Output the (x, y) coordinate of the center of the cell containing the given text.  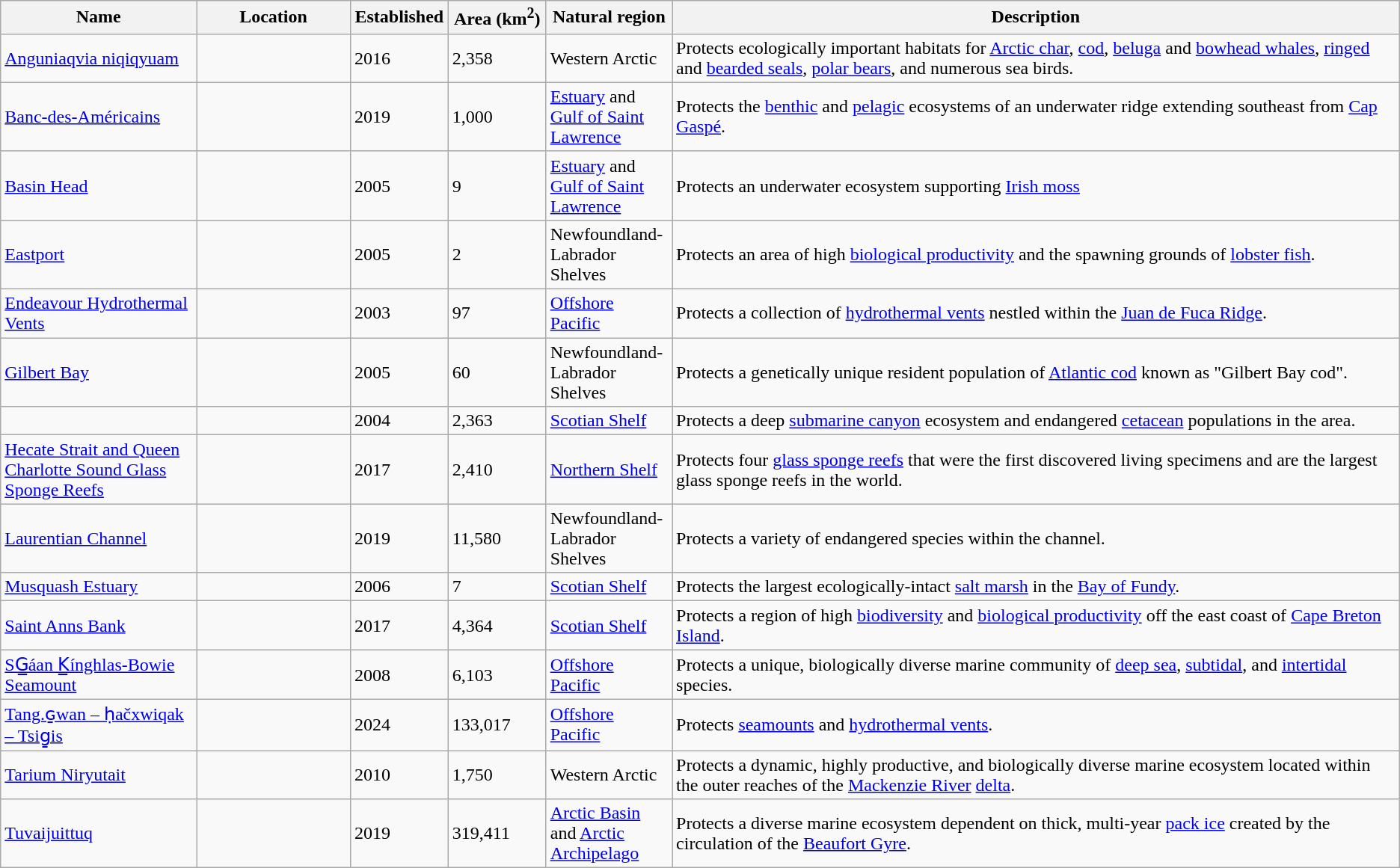
1,750 (497, 775)
2 (497, 254)
Protects a collection of hydrothermal vents nestled within the Juan de Fuca Ridge. (1037, 314)
2008 (399, 674)
Protects a deep submarine canyon ecosystem and endangered cetacean populations in the area. (1037, 421)
9 (497, 185)
Area (km2) (497, 18)
Protects the largest ecologically-intact salt marsh in the Bay of Fundy. (1037, 587)
2016 (399, 58)
4,364 (497, 625)
Tarium Niryutait (99, 775)
SG̲áan K̲ínghlas-Bowie Seamount (99, 674)
Musquash Estuary (99, 587)
2006 (399, 587)
Protects a variety of endangered species within the channel. (1037, 538)
Description (1037, 18)
Protects seamounts and hydrothermal vents. (1037, 725)
Arctic Basin and Arctic Archipelago (609, 834)
60 (497, 372)
Protects a unique, biologically diverse marine community of deep sea, subtidal, and intertidal species. (1037, 674)
6,103 (497, 674)
Protects a dynamic, highly productive, and biologically diverse marine ecosystem located within the outer reaches of the Mackenzie River delta. (1037, 775)
Tang.ɢ̱wan – ḥačxwiqak – Tsig̱is (99, 725)
Hecate Strait and Queen Charlotte Sound Glass Sponge Reefs (99, 470)
Protects an area of high biological productivity and the spawning grounds of lobster fish. (1037, 254)
Protects an underwater ecosystem supporting Irish moss (1037, 185)
Laurentian Channel (99, 538)
2003 (399, 314)
319,411 (497, 834)
Banc-des-Américains (99, 117)
Tuvaijuittuq (99, 834)
2,363 (497, 421)
2,410 (497, 470)
133,017 (497, 725)
2010 (399, 775)
Established (399, 18)
Gilbert Bay (99, 372)
2024 (399, 725)
Basin Head (99, 185)
97 (497, 314)
Location (274, 18)
Anguniaqvia niqiqyuam (99, 58)
Protects the benthic and pelagic ecosystems of an underwater ridge extending southeast from Cap Gaspé. (1037, 117)
Protects a region of high biodiversity and biological productivity off the east coast of Cape Breton Island. (1037, 625)
2,358 (497, 58)
Protects a genetically unique resident population of Atlantic cod known as "Gilbert Bay cod". (1037, 372)
Eastport (99, 254)
Protects a diverse marine ecosystem dependent on thick, multi-year pack ice created by the circulation of the Beaufort Gyre. (1037, 834)
7 (497, 587)
Northern Shelf (609, 470)
Name (99, 18)
Endeavour Hydrothermal Vents (99, 314)
11,580 (497, 538)
Saint Anns Bank (99, 625)
2004 (399, 421)
1,000 (497, 117)
Protects four glass sponge reefs that were the first discovered living specimens and are the largest glass sponge reefs in the world. (1037, 470)
Natural region (609, 18)
